Search for the cell housing the specified text and yield its (X, Y) center coordinate. 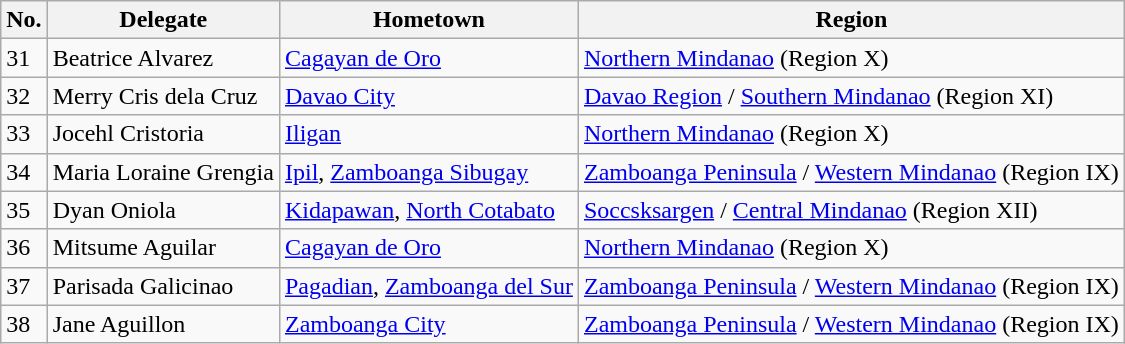
Davao City (428, 96)
Merry Cris dela Cruz (163, 96)
Maria Loraine Grengia (163, 172)
Davao Region / Southern Mindanao (Region XI) (851, 96)
No. (24, 20)
36 (24, 248)
34 (24, 172)
31 (24, 58)
Delegate (163, 20)
33 (24, 134)
Jane Aguillon (163, 324)
38 (24, 324)
Jocehl Cristoria (163, 134)
Mitsume Aguilar (163, 248)
37 (24, 286)
Zamboanga City (428, 324)
Parisada Galicinao (163, 286)
Region (851, 20)
Soccsksargen / Central Mindanao (Region XII) (851, 210)
Beatrice Alvarez (163, 58)
Hometown (428, 20)
Pagadian, Zamboanga del Sur (428, 286)
Kidapawan, North Cotabato (428, 210)
35 (24, 210)
32 (24, 96)
Iligan (428, 134)
Dyan Oniola (163, 210)
Ipil, Zamboanga Sibugay (428, 172)
